Return [X, Y] of the center of cell containing provided text 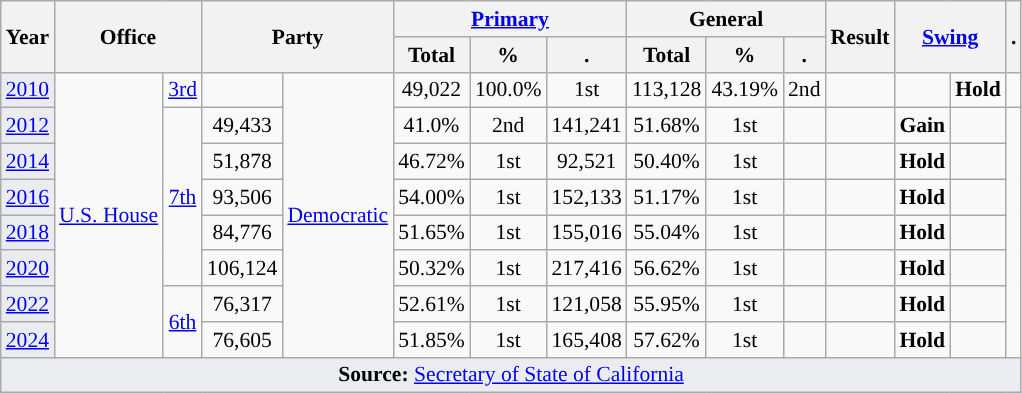
2018 [28, 233]
43.19% [744, 90]
41.0% [432, 126]
Democratic [338, 214]
2024 [28, 340]
56.62% [667, 269]
Year [28, 36]
2010 [28, 90]
51.85% [432, 340]
3rd [182, 90]
Party [298, 36]
76,317 [242, 304]
2016 [28, 197]
46.72% [432, 162]
General [726, 19]
84,776 [242, 233]
7th [182, 197]
Swing [950, 36]
155,016 [587, 233]
55.04% [667, 233]
165,408 [587, 340]
55.95% [667, 304]
2020 [28, 269]
100.0% [508, 90]
6th [182, 322]
Primary [510, 19]
50.40% [667, 162]
49,433 [242, 126]
217,416 [587, 269]
Source: Secretary of State of California [512, 375]
51.17% [667, 197]
2012 [28, 126]
92,521 [587, 162]
152,133 [587, 197]
2022 [28, 304]
51.65% [432, 233]
49,022 [432, 90]
121,058 [587, 304]
141,241 [587, 126]
113,128 [667, 90]
52.61% [432, 304]
Result [860, 36]
U.S. House [108, 214]
2014 [28, 162]
76,605 [242, 340]
57.62% [667, 340]
106,124 [242, 269]
54.00% [432, 197]
Office [128, 36]
50.32% [432, 269]
51,878 [242, 162]
93,506 [242, 197]
Gain [922, 126]
51.68% [667, 126]
